Provide the (x, y) coordinate of the cell's center where the given text is located.  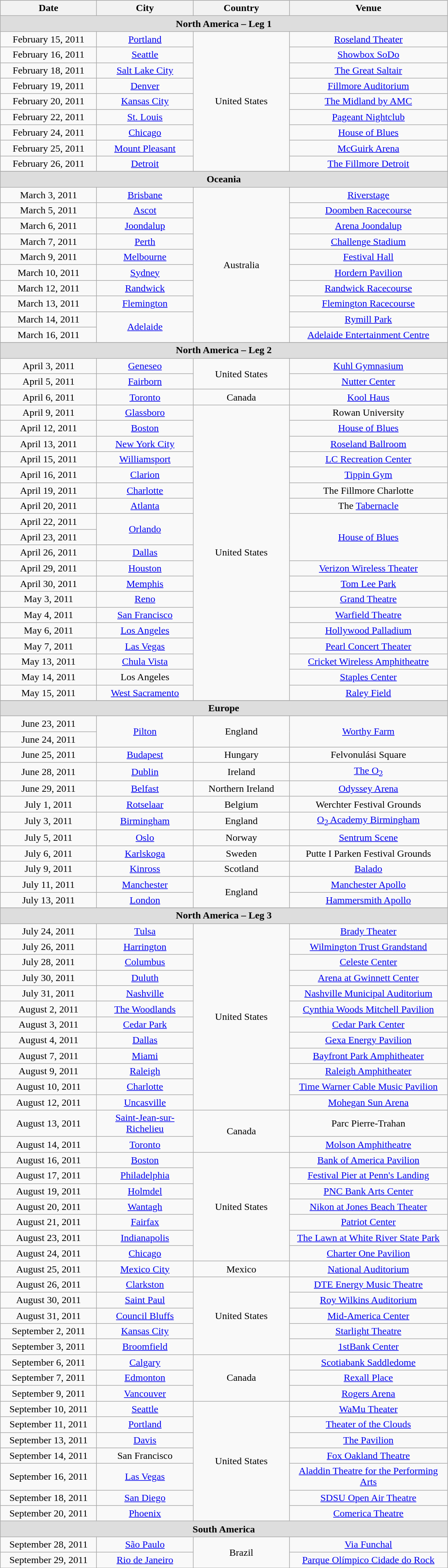
Time Warner Cable Music Pavilion (368, 1087)
July 31, 2011 (49, 993)
Sentrum Scene (368, 838)
Staples Center (368, 677)
March 14, 2011 (49, 319)
March 3, 2011 (49, 195)
Mohegan Sun Arena (368, 1102)
Mexico City (145, 1269)
Vancouver (145, 1393)
May 15, 2011 (49, 693)
The Fillmore Detroit (368, 164)
Geneseo (145, 366)
February 16, 2011 (49, 55)
August 21, 2011 (49, 1222)
The Tabernacle (368, 506)
April 20, 2011 (49, 506)
Glassboro (145, 412)
Duluth (145, 978)
Houston (145, 568)
The Lawn at White River State Park (368, 1238)
Cedar Park Center (368, 1024)
Brisbane (145, 195)
Rexall Place (368, 1378)
Raleigh (145, 1071)
St. Louis (145, 117)
March 16, 2011 (49, 335)
Calgary (145, 1362)
McGuirk Arena (368, 148)
Saint-Jean-sur-Richelieu (145, 1123)
Warfield Theatre (368, 615)
August 31, 2011 (49, 1316)
July 26, 2011 (49, 947)
Northern Ireland (241, 788)
Riverstage (368, 195)
1stBank Center (368, 1347)
LC Recreation Center (368, 459)
July 30, 2011 (49, 978)
Williamsport (145, 459)
March 12, 2011 (49, 288)
Parque Olímpico Cidade do Rock (368, 1560)
Showbox SoDo (368, 55)
Kool Haus (368, 397)
Clarkston (145, 1284)
SDSU Open Air Theatre (368, 1498)
South America (224, 1529)
Date (49, 8)
Odyssey Arena (368, 788)
City (145, 8)
The Woodlands (145, 1009)
April 23, 2011 (49, 537)
August 24, 2011 (49, 1253)
Randwick (145, 288)
August 30, 2011 (49, 1300)
Putte I Parken Festival Grounds (368, 853)
Mid-America Center (368, 1316)
West Sacramento (145, 693)
Adelaide Entertainment Centre (368, 335)
April 3, 2011 (49, 366)
September 3, 2011 (49, 1347)
Cricket Wireless Amphitheatre (368, 661)
September 16, 2011 (49, 1476)
Tippin Gym (368, 475)
Werchter Festival Grounds (368, 804)
Pilton (145, 732)
Detroit (145, 164)
Dublin (145, 772)
Chula Vista (145, 661)
March 5, 2011 (49, 211)
Flemington Racecourse (368, 304)
July 24, 2011 (49, 931)
Felvonulási Square (368, 755)
Melbourne (145, 257)
Brady Theater (368, 931)
Oceania (224, 179)
July 9, 2011 (49, 869)
Pageant Nightclub (368, 117)
Saint Paul (145, 1300)
PNC Bank Arts Center (368, 1191)
August 4, 2011 (49, 1040)
September 20, 2011 (49, 1513)
Davis (145, 1440)
Nikon at Jones Beach Theater (368, 1207)
Worthy Farm (368, 732)
Roy Wilkins Auditorium (368, 1300)
April 6, 2011 (49, 397)
Manchester (145, 885)
Nashville (145, 993)
Salt Lake City (145, 70)
Fillmore Auditorium (368, 86)
March 13, 2011 (49, 304)
May 3, 2011 (49, 599)
Molson Amphitheatre (368, 1145)
Balado (368, 869)
Fairborn (145, 381)
September 14, 2011 (49, 1456)
Pearl Concert Theater (368, 646)
Cynthia Woods Mitchell Pavilion (368, 1009)
April 29, 2011 (49, 568)
July 6, 2011 (49, 853)
September 9, 2011 (49, 1393)
August 20, 2011 (49, 1207)
February 26, 2011 (49, 164)
August 19, 2011 (49, 1191)
Aladdin Theatre for the Performing Arts (368, 1476)
Oslo (145, 838)
Arena Joondalup (368, 226)
Fox Oakland Theatre (368, 1456)
Fairfax (145, 1222)
The Pavilion (368, 1440)
Adelaide (145, 327)
March 9, 2011 (49, 257)
Philadelphia (145, 1176)
Hungary (241, 755)
May 13, 2011 (49, 661)
August 10, 2011 (49, 1087)
Gexa Energy Pavilion (368, 1040)
Belfast (145, 788)
Ascot (145, 211)
Roseland Theater (368, 39)
June 24, 2011 (49, 739)
August 3, 2011 (49, 1024)
Birmingham (145, 821)
Manchester Apollo (368, 885)
September 29, 2011 (49, 1560)
June 28, 2011 (49, 772)
Celeste Center (368, 962)
March 7, 2011 (49, 242)
Atlanta (145, 506)
Scotland (241, 869)
Festival Pier at Penn's Landing (368, 1176)
Edmonton (145, 1378)
July 13, 2011 (49, 900)
O2 Academy Birmingham (368, 821)
Karlskoga (145, 853)
February 24, 2011 (49, 132)
June 23, 2011 (49, 724)
Belgium (241, 804)
May 6, 2011 (49, 630)
April 16, 2011 (49, 475)
September 10, 2011 (49, 1409)
September 7, 2011 (49, 1378)
May 14, 2011 (49, 677)
May 7, 2011 (49, 646)
September 18, 2011 (49, 1498)
North America – Leg 2 (224, 350)
Orlando (145, 529)
April 15, 2011 (49, 459)
September 6, 2011 (49, 1362)
Starlight Theatre (368, 1331)
April 12, 2011 (49, 428)
Sweden (241, 853)
Theater of the Clouds (368, 1425)
North America – Leg 1 (224, 24)
April 5, 2011 (49, 381)
September 13, 2011 (49, 1440)
July 11, 2011 (49, 885)
Sydney (145, 273)
Kuhl Gymnasium (368, 366)
Mexico (241, 1269)
London (145, 900)
Council Bluffs (145, 1316)
Australia (241, 265)
April 19, 2011 (49, 491)
February 25, 2011 (49, 148)
June 25, 2011 (49, 755)
Uncasville (145, 1102)
Bank of America Pavilion (368, 1160)
Doomben Racecourse (368, 211)
Wilmington Trust Grandstand (368, 947)
March 10, 2011 (49, 273)
August 14, 2011 (49, 1145)
August 9, 2011 (49, 1071)
Denver (145, 86)
April 13, 2011 (49, 444)
Grand Theatre (368, 599)
Indianapolis (145, 1238)
April 22, 2011 (49, 522)
Clarion (145, 475)
Via Funchal (368, 1544)
Hammersmith Apollo (368, 900)
The Midland by AMC (368, 101)
February 15, 2011 (49, 39)
Cedar Park (145, 1024)
April 26, 2011 (49, 553)
Parc Pierre-Trahan (368, 1123)
September 28, 2011 (49, 1544)
April 9, 2011 (49, 412)
National Auditorium (368, 1269)
WaMu Theater (368, 1409)
Hordern Pavilion (368, 273)
San Diego (145, 1498)
Rymill Park (368, 319)
Rio de Janeiro (145, 1560)
Tom Lee Park (368, 584)
Roseland Ballroom (368, 444)
August 13, 2011 (49, 1123)
Comerica Theatre (368, 1513)
August 16, 2011 (49, 1160)
Tulsa (145, 931)
February 18, 2011 (49, 70)
February 22, 2011 (49, 117)
Holmdel (145, 1191)
Scotiabank Saddledome (368, 1362)
Mount Pleasant (145, 148)
September 11, 2011 (49, 1425)
Challenge Stadium (368, 242)
July 5, 2011 (49, 838)
Flemington (145, 304)
February 20, 2011 (49, 101)
Budapest (145, 755)
The Great Saltair (368, 70)
Charter One Pavilion (368, 1253)
Nutter Center (368, 381)
Raleigh Amphitheater (368, 1071)
Memphis (145, 584)
DTE Energy Music Theatre (368, 1284)
Country (241, 8)
Raley Field (368, 693)
Kinross (145, 869)
Broomfield (145, 1347)
Randwick Racecourse (368, 288)
July 3, 2011 (49, 821)
Norway (241, 838)
The Fillmore Charlotte (368, 491)
São Paulo (145, 1544)
February 19, 2011 (49, 86)
August 26, 2011 (49, 1284)
Miami (145, 1056)
Ireland (241, 772)
Europe (224, 708)
Joondalup (145, 226)
Festival Hall (368, 257)
May 4, 2011 (49, 615)
Perth (145, 242)
Venue (368, 8)
Harrington (145, 947)
Verizon Wireless Theater (368, 568)
Brazil (241, 1552)
North America – Leg 3 (224, 916)
Bayfront Park Amphitheater (368, 1056)
The O2 (368, 772)
August 2, 2011 (49, 1009)
June 29, 2011 (49, 788)
March 6, 2011 (49, 226)
April 30, 2011 (49, 584)
Wantagh (145, 1207)
August 7, 2011 (49, 1056)
August 12, 2011 (49, 1102)
September 2, 2011 (49, 1331)
Columbus (145, 962)
July 28, 2011 (49, 962)
August 25, 2011 (49, 1269)
Rotselaar (145, 804)
Patriot Center (368, 1222)
August 17, 2011 (49, 1176)
July 1, 2011 (49, 804)
Hollywood Palladium (368, 630)
Rowan University (368, 412)
Nashville Municipal Auditorium (368, 993)
August 23, 2011 (49, 1238)
Arena at Gwinnett Center (368, 978)
Reno (145, 599)
New York City (145, 444)
Rogers Arena (368, 1393)
Phoenix (145, 1513)
